Detect which cell encompasses the target text, then output its [x, y] center coordinate. 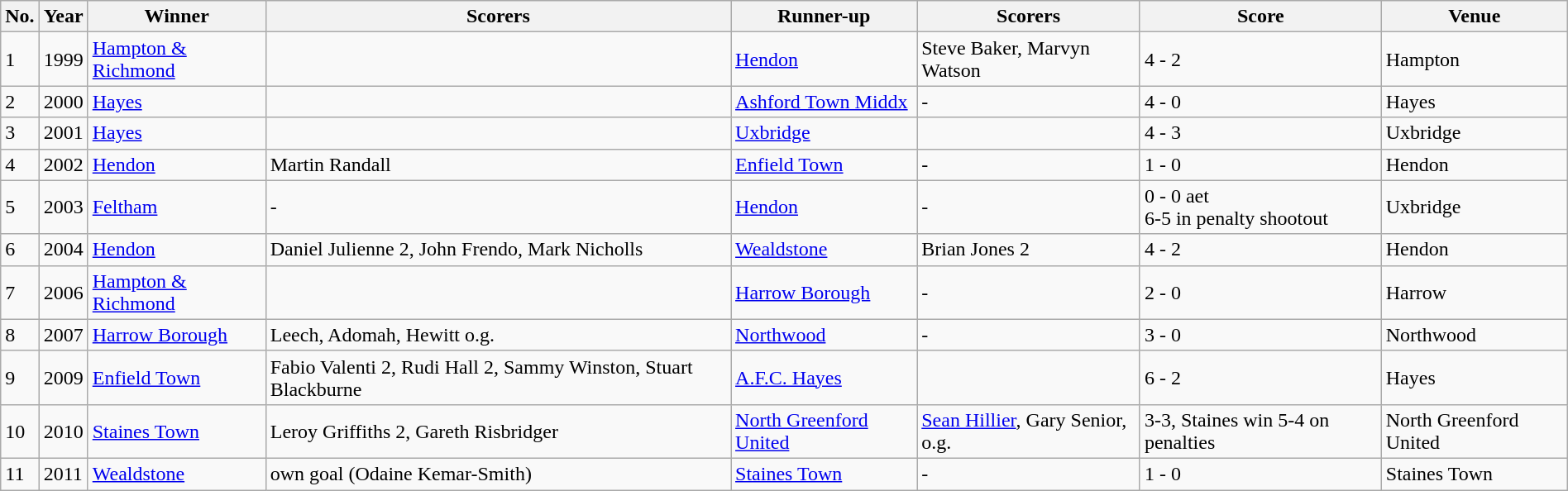
Feltham [177, 207]
Harrow [1474, 293]
Year [63, 17]
Runner-up [824, 17]
Sean Hillier, Gary Senior, o.g. [1029, 431]
Ashford Town Middx [824, 102]
No. [20, 17]
Brian Jones 2 [1029, 250]
1 [20, 60]
2 - 0 [1260, 293]
10 [20, 431]
4 - 0 [1260, 102]
Venue [1474, 17]
2006 [63, 293]
2010 [63, 431]
own goal (Odaine Kemar-Smith) [498, 474]
2003 [63, 207]
3-3, Staines win 5-4 on penalties [1260, 431]
Fabio Valenti 2, Rudi Hall 2, Sammy Winston, Stuart Blackburne [498, 377]
2002 [63, 164]
Score [1260, 17]
11 [20, 474]
3 [20, 133]
Martin Randall [498, 164]
2009 [63, 377]
Daniel Julienne 2, John Frendo, Mark Nicholls [498, 250]
2004 [63, 250]
2001 [63, 133]
7 [20, 293]
A.F.C. Hayes [824, 377]
0 - 0 aet6-5 in penalty shootout [1260, 207]
6 [20, 250]
Steve Baker, Marvyn Watson [1029, 60]
Leroy Griffiths 2, Gareth Risbridger [498, 431]
3 - 0 [1260, 335]
Leech, Adomah, Hewitt o.g. [498, 335]
Hampton [1474, 60]
2 [20, 102]
4 - 3 [1260, 133]
2007 [63, 335]
1999 [63, 60]
2000 [63, 102]
Winner [177, 17]
5 [20, 207]
8 [20, 335]
4 [20, 164]
9 [20, 377]
2011 [63, 474]
6 - 2 [1260, 377]
